Return (X, Y) of the center of cell containing provided text 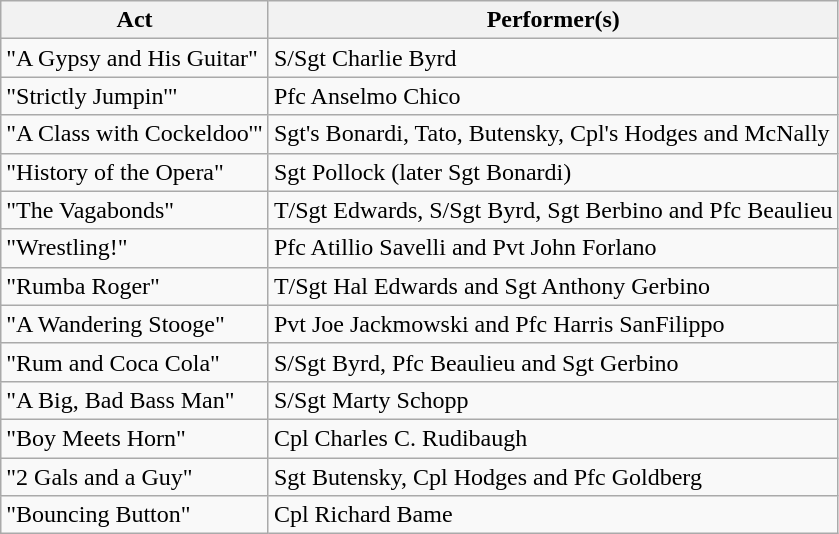
"2 Gals and a Guy" (135, 477)
"A Wandering Stooge" (135, 324)
T/Sgt Edwards, S/Sgt Byrd, Sgt Berbino and Pfc Beaulieu (553, 210)
"Rum and Coca Cola" (135, 362)
Pfc Anselmo Chico (553, 96)
Cpl Richard Bame (553, 515)
S/Sgt Byrd, Pfc Beaulieu and Sgt Gerbino (553, 362)
T/Sgt Hal Edwards and Sgt Anthony Gerbino (553, 286)
Pvt Joe Jackmowski and Pfc Harris SanFilippo (553, 324)
Sgt Butensky, Cpl Hodges and Pfc Goldberg (553, 477)
"Boy Meets Horn" (135, 438)
Pfc Atillio Savelli and Pvt John Forlano (553, 248)
"A Big, Bad Bass Man" (135, 400)
"Rumba Roger" (135, 286)
Sgt Pollock (later Sgt Bonardi) (553, 172)
"Bouncing Button" (135, 515)
"The Vagabonds" (135, 210)
"Strictly Jumpin'" (135, 96)
"A Class with Cockeldoo'" (135, 134)
Cpl Charles C. Rudibaugh (553, 438)
S/Sgt Marty Schopp (553, 400)
Sgt's Bonardi, Tato, Butensky, Cpl's Hodges and McNally (553, 134)
"A Gypsy and His Guitar" (135, 58)
"History of the Opera" (135, 172)
Performer(s) (553, 20)
Act (135, 20)
S/Sgt Charlie Byrd (553, 58)
"Wrestling!" (135, 248)
